For the text-containing cell, return its midpoint in (x, y) coordinate format. 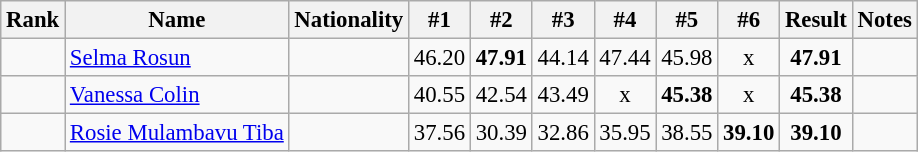
35.95 (625, 133)
#1 (440, 20)
Vanessa Colin (178, 95)
44.14 (563, 58)
32.86 (563, 133)
37.56 (440, 133)
46.20 (440, 58)
42.54 (501, 95)
#2 (501, 20)
Selma Rosun (178, 58)
Rank (33, 20)
#5 (687, 20)
43.49 (563, 95)
Result (816, 20)
Rosie Mulambavu Tiba (178, 133)
Notes (884, 20)
#4 (625, 20)
40.55 (440, 95)
47.44 (625, 58)
Name (178, 20)
#3 (563, 20)
45.98 (687, 58)
Nationality (348, 20)
30.39 (501, 133)
#6 (749, 20)
38.55 (687, 133)
